Determine the (X, Y) coordinate at the center of the cell enclosing the given text.  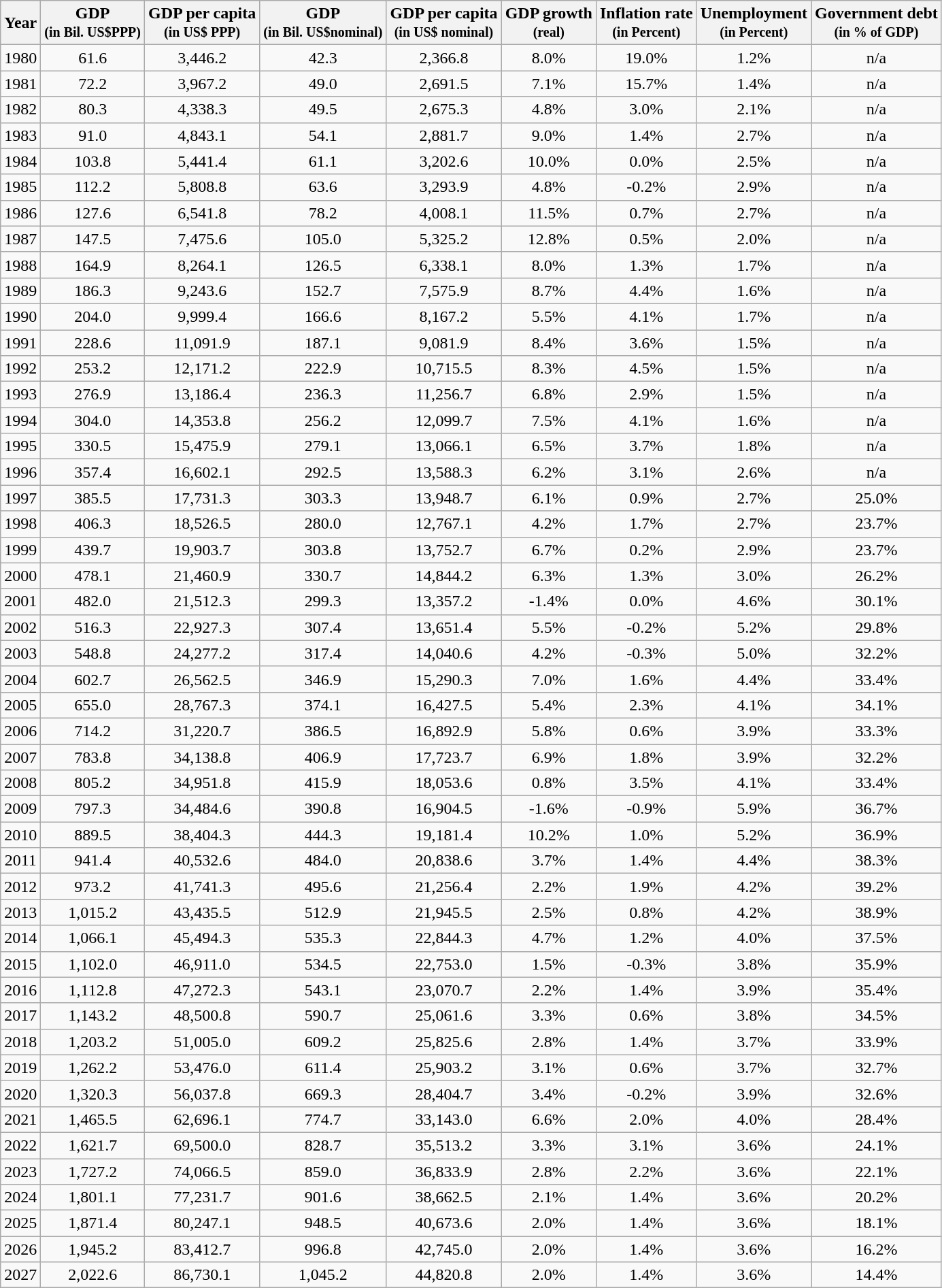
16,602.1 (203, 472)
112.2 (92, 187)
1987 (20, 239)
2017 (20, 1016)
1,871.4 (92, 1223)
5.8% (548, 731)
9,081.9 (443, 342)
304.0 (92, 420)
-1.4% (548, 601)
-1.6% (548, 809)
12,099.7 (443, 420)
20.2% (877, 1198)
374.1 (323, 705)
484.0 (323, 861)
105.0 (323, 239)
548.8 (92, 653)
19.0% (646, 58)
152.7 (323, 291)
19,903.7 (203, 550)
39.2% (877, 887)
19,181.4 (443, 835)
2.3% (646, 705)
7.1% (548, 84)
444.3 (323, 835)
18,526.5 (203, 524)
22.1% (877, 1171)
535.3 (323, 938)
47,272.3 (203, 990)
8,264.1 (203, 265)
14,353.8 (203, 420)
6.1% (548, 498)
24,277.2 (203, 653)
32.7% (877, 1068)
276.9 (92, 395)
4.7% (548, 938)
1998 (20, 524)
GDP per capita(in US$ nominal) (443, 23)
478.1 (92, 576)
1,945.2 (92, 1249)
2018 (20, 1042)
40,532.6 (203, 861)
72.2 (92, 84)
2002 (20, 627)
9,243.6 (203, 291)
2014 (20, 938)
Inflation rate(in Percent) (646, 23)
1980 (20, 58)
13,752.7 (443, 550)
126.5 (323, 265)
611.4 (323, 1068)
415.9 (323, 783)
10,715.5 (443, 369)
1,465.5 (92, 1119)
2012 (20, 887)
GDP(in Bil. US$PPP) (92, 23)
15,290.3 (443, 679)
16,892.9 (443, 731)
307.4 (323, 627)
25.0% (877, 498)
10.0% (548, 161)
2001 (20, 601)
25,061.6 (443, 1016)
23,070.7 (443, 990)
2003 (20, 653)
34,951.8 (203, 783)
2019 (20, 1068)
91.0 (92, 135)
543.1 (323, 990)
36.9% (877, 835)
2013 (20, 912)
22,753.0 (443, 964)
13,651.4 (443, 627)
12,171.2 (203, 369)
228.6 (92, 342)
GDP per capita(in US$ PPP) (203, 23)
2026 (20, 1249)
32.6% (877, 1093)
14,844.2 (443, 576)
9.0% (548, 135)
34,138.8 (203, 757)
13,186.4 (203, 395)
28.4% (877, 1119)
512.9 (323, 912)
2000 (20, 576)
44,820.8 (443, 1275)
280.0 (323, 524)
3.4% (548, 1093)
24.1% (877, 1145)
602.7 (92, 679)
16,427.5 (443, 705)
2.6% (754, 472)
36.7% (877, 809)
35.9% (877, 964)
482.0 (92, 601)
38,662.5 (443, 1198)
8.4% (548, 342)
147.5 (92, 239)
0.7% (646, 213)
889.5 (92, 835)
10.2% (548, 835)
7,575.9 (443, 291)
534.5 (323, 964)
2,691.5 (443, 84)
6.7% (548, 550)
6,338.1 (443, 265)
28,767.3 (203, 705)
43,435.5 (203, 912)
1,045.2 (323, 1275)
12.8% (548, 239)
3,293.9 (443, 187)
236.3 (323, 395)
103.8 (92, 161)
1,203.2 (92, 1042)
495.6 (323, 887)
18.1% (877, 1223)
38,404.3 (203, 835)
253.2 (92, 369)
1993 (20, 395)
36,833.9 (443, 1171)
21,512.3 (203, 601)
406.9 (323, 757)
2011 (20, 861)
22,927.3 (203, 627)
21,256.4 (443, 887)
1,727.2 (92, 1171)
13,948.7 (443, 498)
1984 (20, 161)
797.3 (92, 809)
3,202.6 (443, 161)
46,911.0 (203, 964)
69,500.0 (203, 1145)
42,745.0 (443, 1249)
25,825.6 (443, 1042)
3,446.2 (203, 58)
45,494.3 (203, 938)
1,262.2 (92, 1068)
256.2 (323, 420)
1,801.1 (92, 1198)
2022 (20, 1145)
49.5 (323, 110)
2010 (20, 835)
17,731.3 (203, 498)
187.1 (323, 342)
7,475.6 (203, 239)
26,562.5 (203, 679)
6.8% (548, 395)
37.5% (877, 938)
1995 (20, 446)
42.3 (323, 58)
63.6 (323, 187)
Government debt(in % of GDP) (877, 23)
4,338.3 (203, 110)
901.6 (323, 1198)
655.0 (92, 705)
386.5 (323, 731)
204.0 (92, 316)
303.8 (323, 550)
2023 (20, 1171)
34,484.6 (203, 809)
1,112.8 (92, 990)
317.4 (323, 653)
38.9% (877, 912)
8.7% (548, 291)
2027 (20, 1275)
13,588.3 (443, 472)
38.3% (877, 861)
74,066.5 (203, 1171)
5,325.2 (443, 239)
5,808.8 (203, 187)
2007 (20, 757)
62,696.1 (203, 1119)
21,945.5 (443, 912)
299.3 (323, 601)
357.4 (92, 472)
1989 (20, 291)
26.2% (877, 576)
279.1 (323, 446)
1999 (20, 550)
2024 (20, 1198)
31,220.7 (203, 731)
714.2 (92, 731)
12,767.1 (443, 524)
21,460.9 (203, 576)
5.9% (754, 809)
80,247.1 (203, 1223)
15.7% (646, 84)
973.2 (92, 887)
2020 (20, 1093)
941.4 (92, 861)
6.3% (548, 576)
4.5% (646, 369)
2015 (20, 964)
166.6 (323, 316)
16.2% (877, 1249)
0.5% (646, 239)
2006 (20, 731)
1,320.3 (92, 1093)
330.5 (92, 446)
80.3 (92, 110)
33.9% (877, 1042)
2004 (20, 679)
5.0% (754, 653)
2008 (20, 783)
4,843.1 (203, 135)
GDP(in Bil. US$nominal) (323, 23)
1996 (20, 472)
1.0% (646, 835)
61.1 (323, 161)
8,167.2 (443, 316)
222.9 (323, 369)
6.5% (548, 446)
1,102.0 (92, 964)
2,022.6 (92, 1275)
13,066.1 (443, 446)
25,903.2 (443, 1068)
669.3 (323, 1093)
35,513.2 (443, 1145)
16,904.5 (443, 809)
40,673.6 (443, 1223)
186.3 (92, 291)
774.7 (323, 1119)
1990 (20, 316)
11,091.9 (203, 342)
439.7 (92, 550)
2,881.7 (443, 135)
20,838.6 (443, 861)
2021 (20, 1119)
9,999.4 (203, 316)
7.0% (548, 679)
18,053.6 (443, 783)
1988 (20, 265)
783.8 (92, 757)
516.3 (92, 627)
83,412.7 (203, 1249)
406.3 (92, 524)
77,231.7 (203, 1198)
86,730.1 (203, 1275)
14.4% (877, 1275)
22,844.3 (443, 938)
-0.9% (646, 809)
948.5 (323, 1223)
54.1 (323, 135)
127.6 (92, 213)
2,366.8 (443, 58)
859.0 (323, 1171)
1.9% (646, 887)
13,357.2 (443, 601)
7.5% (548, 420)
15,475.9 (203, 446)
6.2% (548, 472)
4,008.1 (443, 213)
164.9 (92, 265)
1,621.7 (92, 1145)
48,500.8 (203, 1016)
11,256.7 (443, 395)
33.3% (877, 731)
30.1% (877, 601)
385.5 (92, 498)
805.2 (92, 783)
17,723.7 (443, 757)
49.0 (323, 84)
996.8 (323, 1249)
2005 (20, 705)
3.5% (646, 783)
51,005.0 (203, 1042)
6.9% (548, 757)
1,015.2 (92, 912)
29.8% (877, 627)
41,741.3 (203, 887)
11.5% (548, 213)
34.1% (877, 705)
2,675.3 (443, 110)
1,066.1 (92, 938)
1991 (20, 342)
6.6% (548, 1119)
56,037.8 (203, 1093)
1986 (20, 213)
2016 (20, 990)
Year (20, 23)
0.2% (646, 550)
609.2 (323, 1042)
1,143.2 (92, 1016)
2025 (20, 1223)
6,541.8 (203, 213)
5.4% (548, 705)
Unemployment(in Percent) (754, 23)
33,143.0 (443, 1119)
53,476.0 (203, 1068)
3,967.2 (203, 84)
1983 (20, 135)
61.6 (92, 58)
303.3 (323, 498)
590.7 (323, 1016)
1997 (20, 498)
GDP growth(real) (548, 23)
1981 (20, 84)
1982 (20, 110)
828.7 (323, 1145)
35.4% (877, 990)
5,441.4 (203, 161)
390.8 (323, 809)
78.2 (323, 213)
34.5% (877, 1016)
4.6% (754, 601)
2009 (20, 809)
292.5 (323, 472)
1985 (20, 187)
1994 (20, 420)
1992 (20, 369)
0.9% (646, 498)
14,040.6 (443, 653)
346.9 (323, 679)
28,404.7 (443, 1093)
330.7 (323, 576)
8.3% (548, 369)
